Output the (x, y) coordinate of the center of the cell containing the given text.  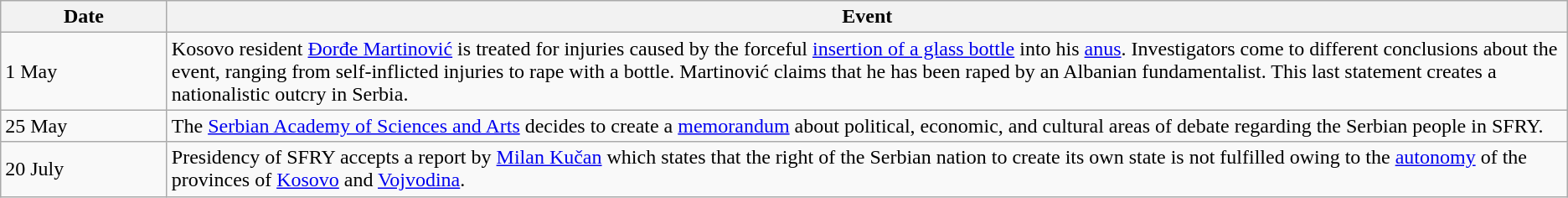
20 July (84, 169)
25 May (84, 126)
Date (84, 17)
1 May (84, 71)
Event (867, 17)
